For the text-containing cell, return its midpoint in [x, y] coordinate format. 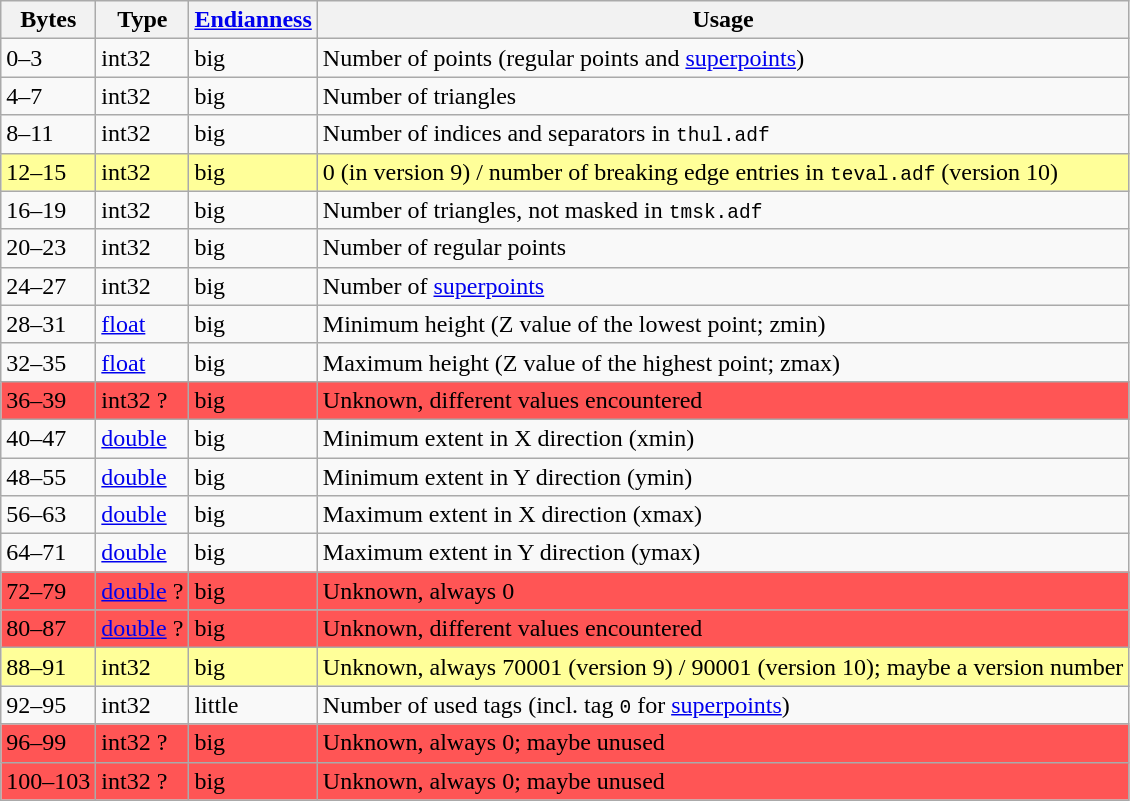
72–79 [48, 591]
16–19 [48, 210]
32–35 [48, 362]
36–39 [48, 400]
28–31 [48, 324]
Minimum height (Z value of the lowest point; zmin) [723, 324]
Bytes [48, 20]
0–3 [48, 58]
Usage [723, 20]
80–87 [48, 629]
Number of used tags (incl. tag 0 for superpoints) [723, 705]
Number of regular points [723, 248]
Maximum extent in Y direction (ymax) [723, 553]
Number of superpoints [723, 286]
56–63 [48, 515]
Maximum height (Z value of the highest point; zmax) [723, 362]
24–27 [48, 286]
Number of triangles, not masked in tmsk.adf [723, 210]
Minimum extent in Y direction (ymin) [723, 477]
40–47 [48, 438]
20–23 [48, 248]
100–103 [48, 781]
8–11 [48, 134]
Maximum extent in X direction (xmax) [723, 515]
little [253, 705]
88–91 [48, 667]
Number of triangles [723, 96]
Minimum extent in X direction (xmin) [723, 438]
64–71 [48, 553]
Number of indices and separators in thul.adf [723, 134]
0 (in version 9) / number of breaking edge entries in teval.adf (version 10) [723, 172]
92–95 [48, 705]
96–99 [48, 743]
48–55 [48, 477]
Unknown, always 0 [723, 591]
4–7 [48, 96]
12–15 [48, 172]
Unknown, always 70001 (version 9) / 90001 (version 10); maybe a version number [723, 667]
Endianness [253, 20]
Number of points (regular points and superpoints) [723, 58]
Type [142, 20]
